Search for the cell housing the specified text and yield its [X, Y] center coordinate. 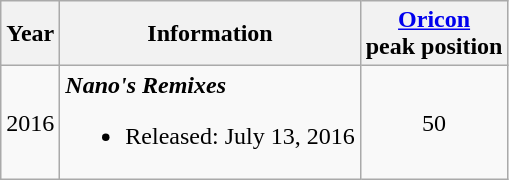
2016 [30, 122]
50 [434, 122]
Nano's RemixesReleased: July 13, 2016 [210, 122]
Year [30, 34]
Information [210, 34]
Oricon peak position [434, 34]
